Determine the (X, Y) coordinate at the center of the cell enclosing the given text.  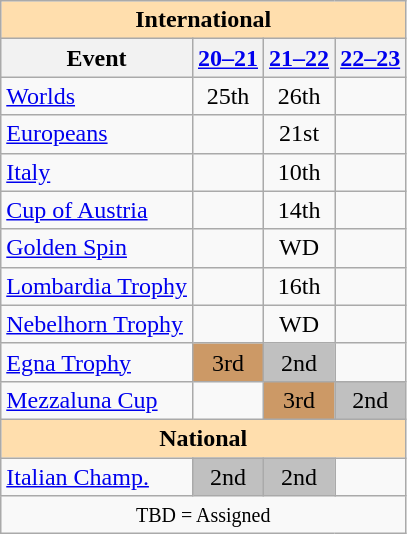
National (204, 438)
Italian Champ. (97, 477)
22–23 (370, 58)
Europeans (97, 134)
26th (300, 96)
14th (300, 210)
20–21 (228, 58)
Lombardia Trophy (97, 286)
Egna Trophy (97, 362)
21–22 (300, 58)
Golden Spin (97, 248)
Event (97, 58)
10th (300, 172)
International (204, 20)
Worlds (97, 96)
TBD = Assigned (204, 515)
Mezzaluna Cup (97, 400)
21st (300, 134)
16th (300, 286)
Cup of Austria (97, 210)
Italy (97, 172)
25th (228, 96)
Nebelhorn Trophy (97, 324)
